Return (x, y) of the center of cell containing provided text 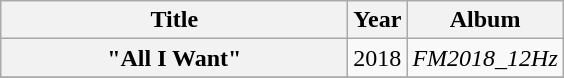
"All I Want" (174, 58)
Year (378, 20)
Title (174, 20)
2018 (378, 58)
Album (485, 20)
FM2018_12Hz (485, 58)
